Capture the cell that displays the provided text and extract its [X, Y] central coordinate. 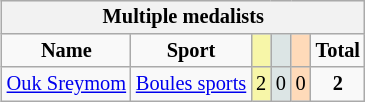
Sport [191, 51]
Boules sports [191, 84]
Multiple medalists [184, 17]
Ouk Sreymom [66, 84]
Total [338, 51]
Name [66, 51]
